Provide the [X, Y] coordinate of the cell's center where the given text is located.  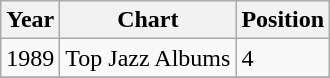
Year [30, 20]
4 [283, 58]
Top Jazz Albums [148, 58]
Position [283, 20]
1989 [30, 58]
Chart [148, 20]
